Capture the cell that displays the provided text and extract its (x, y) central coordinate. 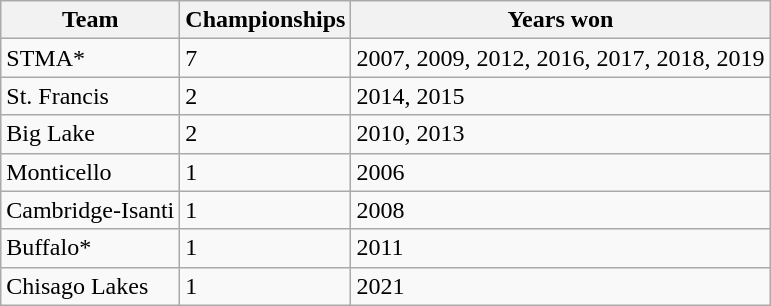
Championships (266, 20)
Big Lake (90, 134)
2011 (560, 248)
Monticello (90, 172)
2006 (560, 172)
2010, 2013 (560, 134)
Years won (560, 20)
2021 (560, 286)
7 (266, 58)
Cambridge-Isanti (90, 210)
Team (90, 20)
2008 (560, 210)
2014, 2015 (560, 96)
Chisago Lakes (90, 286)
STMA* (90, 58)
2007, 2009, 2012, 2016, 2017, 2018, 2019 (560, 58)
Buffalo* (90, 248)
St. Francis (90, 96)
